Extract the (X, Y) coordinate from the center of the cell holding the provided text.  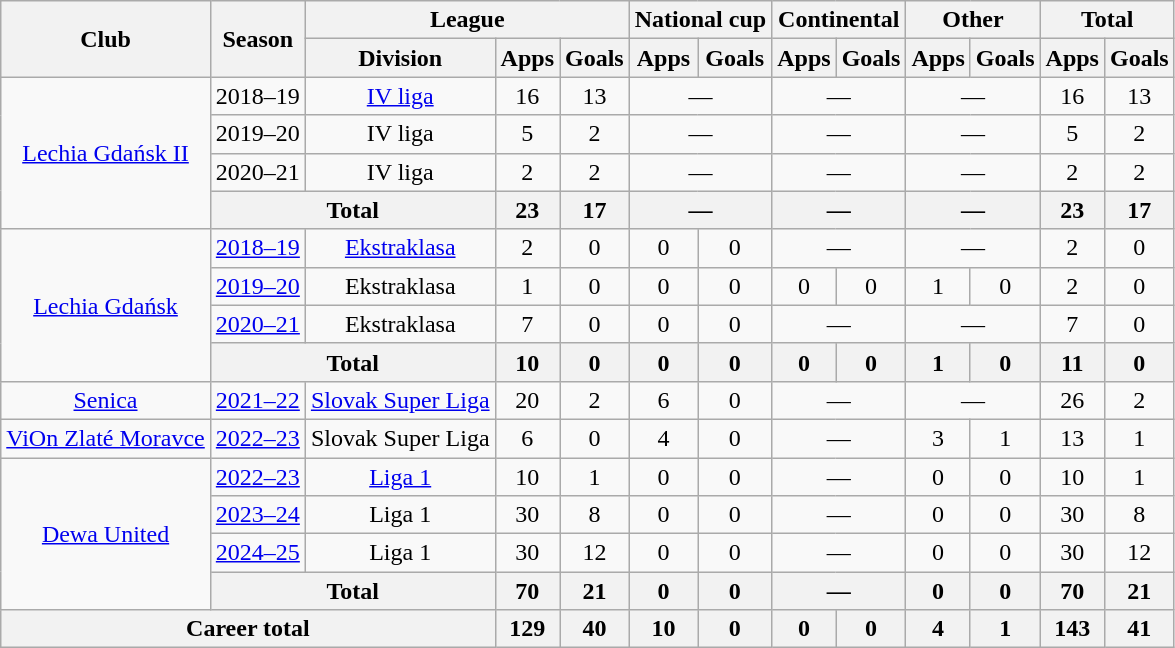
11 (1072, 362)
2021–22 (258, 400)
Dewa United (106, 534)
Season (258, 39)
143 (1072, 629)
League (467, 20)
3 (938, 438)
41 (1139, 629)
Career total (248, 629)
40 (595, 629)
26 (1072, 400)
Club (106, 39)
National cup (700, 20)
2024–25 (258, 553)
2023–24 (258, 515)
129 (527, 629)
Senica (106, 400)
Lechia Gdańsk II (106, 153)
Lechia Gdańsk (106, 305)
ViOn Zlaté Moravce (106, 438)
Continental (839, 20)
Other (973, 20)
Division (400, 58)
20 (527, 400)
